Provide the [x, y] coordinate of the cell's center where the given text is located.  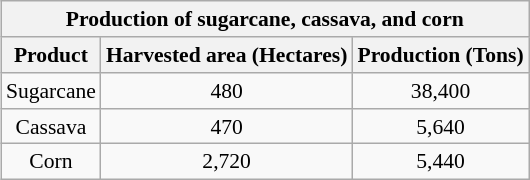
Corn [51, 162]
480 [226, 91]
Production (Tons) [440, 55]
Production of sugarcane, cassava, and corn [265, 19]
2,720 [226, 162]
5,640 [440, 126]
Harvested area (Hectares) [226, 55]
5,440 [440, 162]
Sugarcane [51, 91]
38,400 [440, 91]
Product [51, 55]
470 [226, 126]
Cassava [51, 126]
